Provide the [X, Y] coordinate of the cell's center where the given text is located.  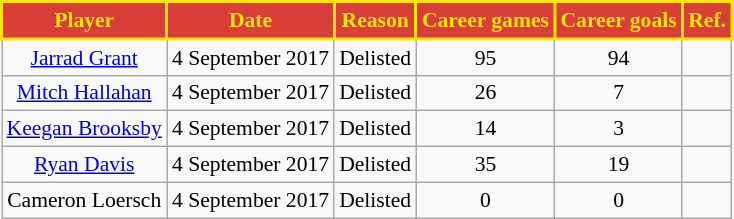
Reason [375, 20]
7 [619, 93]
Jarrad Grant [84, 57]
19 [619, 165]
Keegan Brooksby [84, 129]
Date [250, 20]
Mitch Hallahan [84, 93]
95 [486, 57]
Ref. [706, 20]
26 [486, 93]
Career games [486, 20]
Cameron Loersch [84, 200]
Player [84, 20]
3 [619, 129]
94 [619, 57]
Career goals [619, 20]
35 [486, 165]
14 [486, 129]
Ryan Davis [84, 165]
